Provide the [X, Y] coordinate of the cell's center where the given text is located.  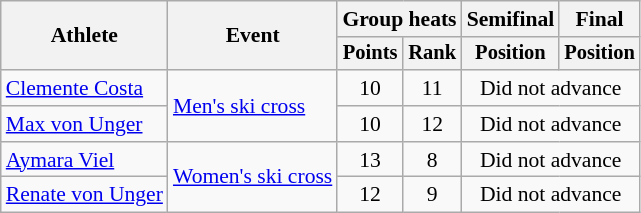
9 [432, 195]
Renate von Unger [84, 195]
Points [370, 54]
8 [432, 160]
Rank [432, 54]
Women's ski cross [252, 178]
Semifinal [511, 19]
Event [252, 36]
Aymara Viel [84, 160]
13 [370, 160]
11 [432, 88]
Athlete [84, 36]
Group heats [399, 19]
Men's ski cross [252, 106]
Clemente Costa [84, 88]
Max von Unger [84, 124]
Final [599, 19]
